Detect which cell encompasses the target text, then output its (X, Y) center coordinate. 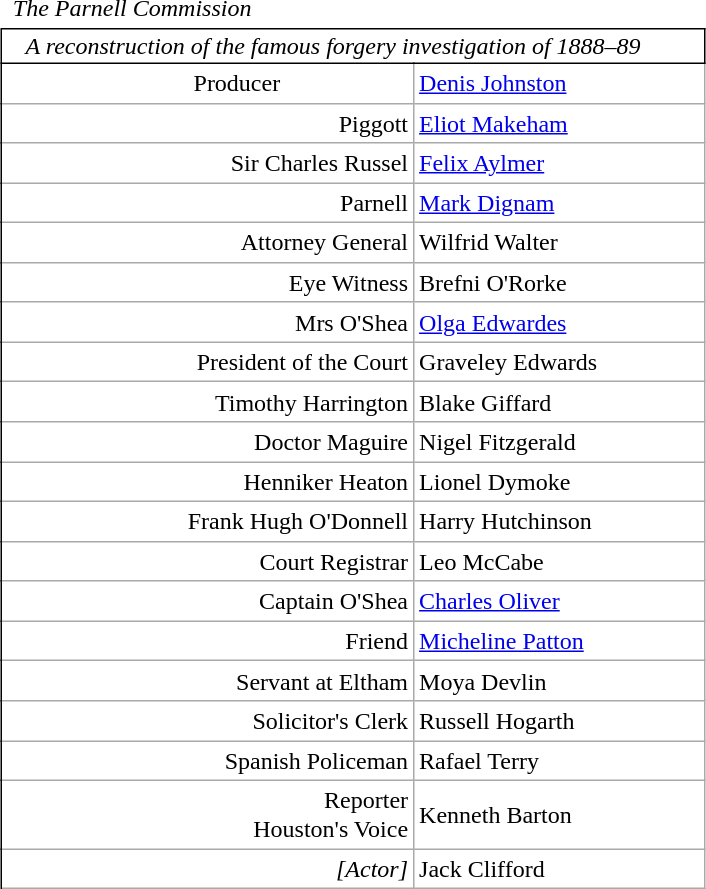
Felix Aylmer (560, 163)
Russell Hogarth (560, 721)
Attorney General (208, 243)
Eliot Makeham (560, 123)
Rafael Terry (560, 760)
Olga Edwardes (560, 322)
Captain O'Shea (208, 601)
Court Registrar (208, 561)
Charles Oliver (560, 601)
Moya Devlin (560, 681)
A reconstruction of the famous forgery investigation of 1888–89 (353, 46)
Leo McCabe (560, 561)
Servant at Eltham (208, 681)
Mrs O'Shea (208, 322)
President of the Court (208, 362)
Parnell (208, 203)
Henniker Heaton (208, 482)
Lionel Dymoke (560, 482)
ReporterHouston's Voice (208, 814)
Timothy Harrington (208, 402)
Denis Johnston (560, 83)
Mark Dignam (560, 203)
Harry Hutchinson (560, 521)
Jack Clifford (560, 869)
Doctor Maguire (208, 442)
Piggott (208, 123)
[Actor] (208, 869)
Friend (208, 641)
Wilfrid Walter (560, 243)
Brefni O'Rorke (560, 282)
Kenneth Barton (560, 814)
Graveley Edwards (560, 362)
Solicitor's Clerk (208, 721)
Sir Charles Russel (208, 163)
Producer (208, 83)
Blake Giffard (560, 402)
Frank Hugh O'Donnell (208, 521)
Spanish Policeman (208, 760)
Micheline Patton (560, 641)
Eye Witness (208, 282)
Nigel Fitzgerald (560, 442)
